Determine the [x, y] coordinate at the center of the cell enclosing the given text.  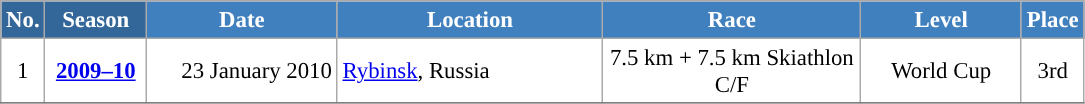
7.5 km + 7.5 km Skiathlon C/F [732, 72]
Location [470, 20]
No. [23, 20]
Season [96, 20]
23 January 2010 [242, 72]
Rybinsk, Russia [470, 72]
1 [23, 72]
World Cup [942, 72]
Date [242, 20]
Place [1052, 20]
2009–10 [96, 72]
Level [942, 20]
Race [732, 20]
3rd [1052, 72]
